Extract the [x, y] coordinate from the center of the cell holding the provided text.  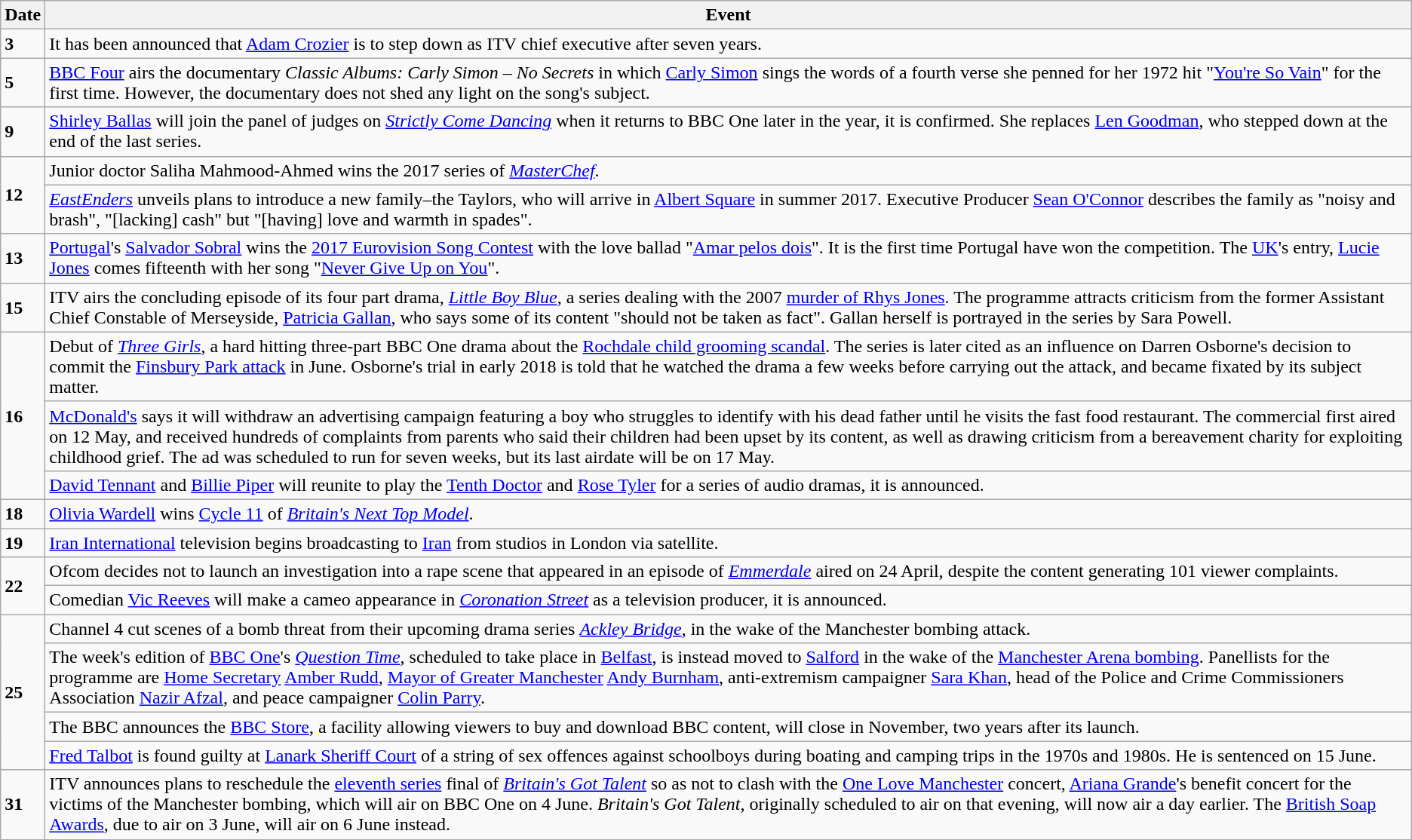
22 [23, 586]
15 [23, 308]
16 [23, 415]
Iran International television begins broadcasting to Iran from studios in London via satellite. [729, 542]
3 [23, 44]
5 [23, 83]
Event [729, 15]
The BBC announces the BBC Store, a facility allowing viewers to buy and download BBC content, will close in November, two years after its launch. [729, 727]
31 [23, 805]
19 [23, 542]
9 [23, 131]
Date [23, 15]
David Tennant and Billie Piper will reunite to play the Tenth Doctor and Rose Tyler for a series of audio dramas, it is announced. [729, 485]
Olivia Wardell wins Cycle 11 of Britain's Next Top Model. [729, 514]
Junior doctor Saliha Mahmood-Ahmed wins the 2017 series of MasterChef. [729, 170]
It has been announced that Adam Crozier is to step down as ITV chief executive after seven years. [729, 44]
13 [23, 258]
18 [23, 514]
Comedian Vic Reeves will make a cameo appearance in Coronation Street as a television producer, it is announced. [729, 600]
Channel 4 cut scenes of a bomb threat from their upcoming drama series Ackley Bridge, in the wake of the Manchester bombing attack. [729, 629]
25 [23, 692]
12 [23, 195]
